Search for the cell housing the specified text and yield its (x, y) center coordinate. 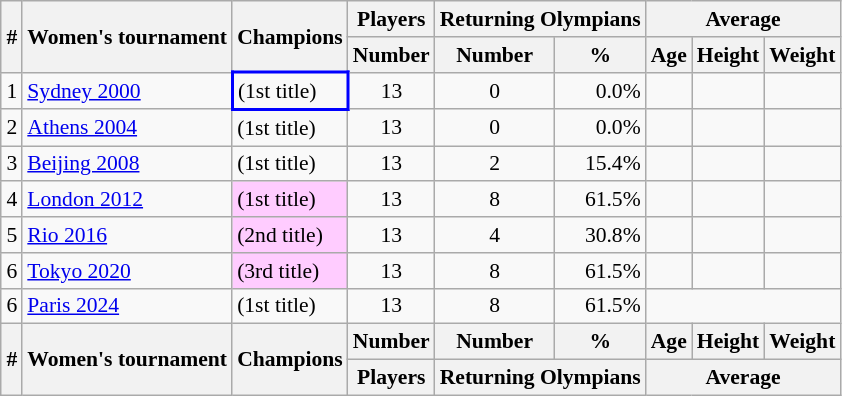
15.4% (600, 164)
1 (12, 90)
3 (12, 164)
Sydney 2000 (127, 90)
(3rd title) (290, 271)
London 2012 (127, 200)
Tokyo 2020 (127, 271)
Paris 2024 (127, 306)
(2nd title) (290, 235)
Athens 2004 (127, 128)
Beijing 2008 (127, 164)
5 (12, 235)
Rio 2016 (127, 235)
30.8% (600, 235)
